Locate the cell with the specified text and output its [X, Y] center coordinate. 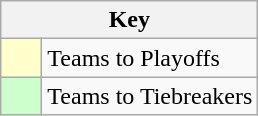
Teams to Tiebreakers [150, 96]
Key [130, 20]
Teams to Playoffs [150, 58]
